Pinpoint the cell where the given text exists, returning its (x, y) midpoint coordinate. 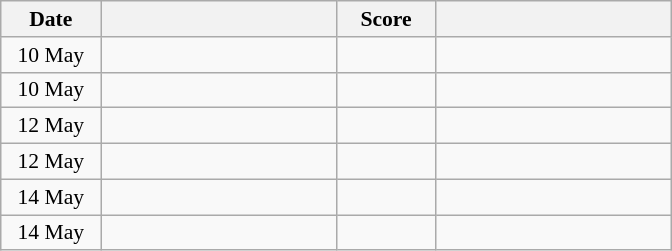
Score (386, 19)
Date (51, 19)
